Scan for the cell matching the given text and deliver its [X, Y] coordinate at center. 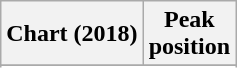
Peak position [189, 34]
Chart (2018) [72, 34]
